Return the [x, y] coordinate for the center point of the cell that contains the specified text.  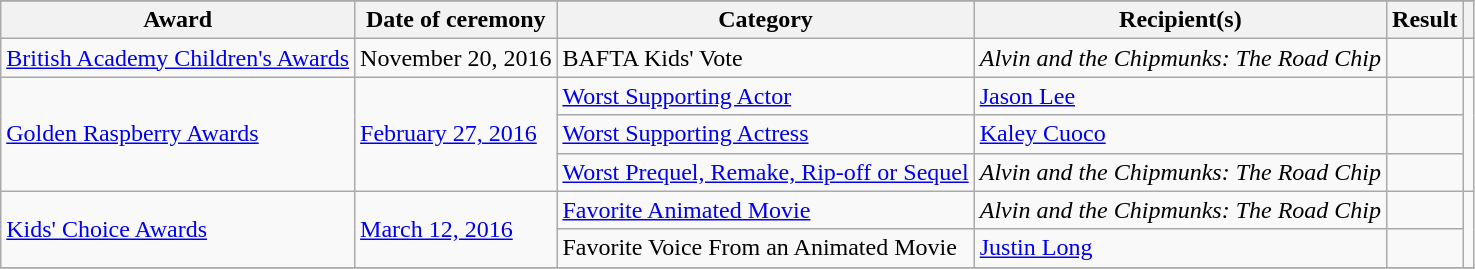
Jason Lee [1180, 96]
Worst Supporting Actor [766, 96]
BAFTA Kids' Vote [766, 58]
Worst Prequel, Remake, Rip-off or Sequel [766, 172]
British Academy Children's Awards [178, 58]
November 20, 2016 [456, 58]
Favorite Voice From an Animated Movie [766, 248]
Date of ceremony [456, 20]
February 27, 2016 [456, 134]
March 12, 2016 [456, 229]
Golden Raspberry Awards [178, 134]
Award [178, 20]
Kids' Choice Awards [178, 229]
Favorite Animated Movie [766, 210]
Result [1425, 20]
Recipient(s) [1180, 20]
Justin Long [1180, 248]
Worst Supporting Actress [766, 134]
Kaley Cuoco [1180, 134]
Category [766, 20]
